Pinpoint the cell where the given text exists, returning its [X, Y] midpoint coordinate. 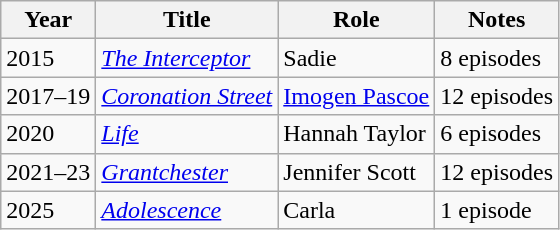
Hannah Taylor [356, 134]
Grantchester [187, 172]
Title [187, 20]
Adolescence [187, 210]
2015 [48, 58]
2017–19 [48, 96]
2020 [48, 134]
Year [48, 20]
2021–23 [48, 172]
Jennifer Scott [356, 172]
Life [187, 134]
2025 [48, 210]
Imogen Pascoe [356, 96]
Role [356, 20]
8 episodes [497, 58]
Coronation Street [187, 96]
6 episodes [497, 134]
Notes [497, 20]
The Interceptor [187, 58]
Sadie [356, 58]
1 episode [497, 210]
Carla [356, 210]
